Determine the (X, Y) coordinate at the center of the cell enclosing the given text.  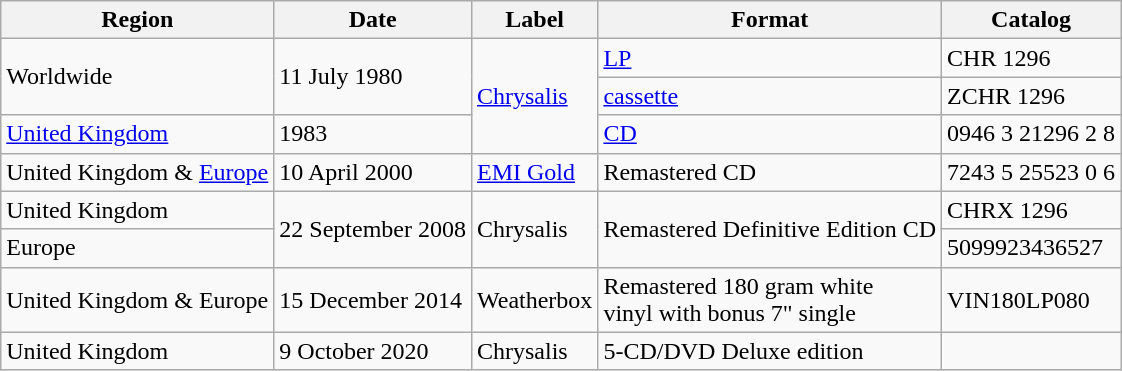
Europe (138, 248)
11 July 1980 (373, 77)
CHRX 1296 (1032, 210)
VIN180LP080 (1032, 300)
7243 5 25523 0 6 (1032, 172)
ZCHR 1296 (1032, 96)
Worldwide (138, 77)
10 April 2000 (373, 172)
5-CD/DVD Deluxe edition (770, 351)
Format (770, 20)
LP (770, 58)
Remastered CD (770, 172)
Remastered Definitive Edition CD (770, 229)
Label (534, 20)
cassette (770, 96)
9 October 2020 (373, 351)
EMI Gold (534, 172)
0946 3 21296 2 8 (1032, 134)
22 September 2008 (373, 229)
Catalog (1032, 20)
Region (138, 20)
Date (373, 20)
1983 (373, 134)
15 December 2014 (373, 300)
Weatherbox (534, 300)
5099923436527 (1032, 248)
CD (770, 134)
Remastered 180 gram whitevinyl with bonus 7" single (770, 300)
CHR 1296 (1032, 58)
